Determine the (X, Y) coordinate at the center of the cell enclosing the given text.  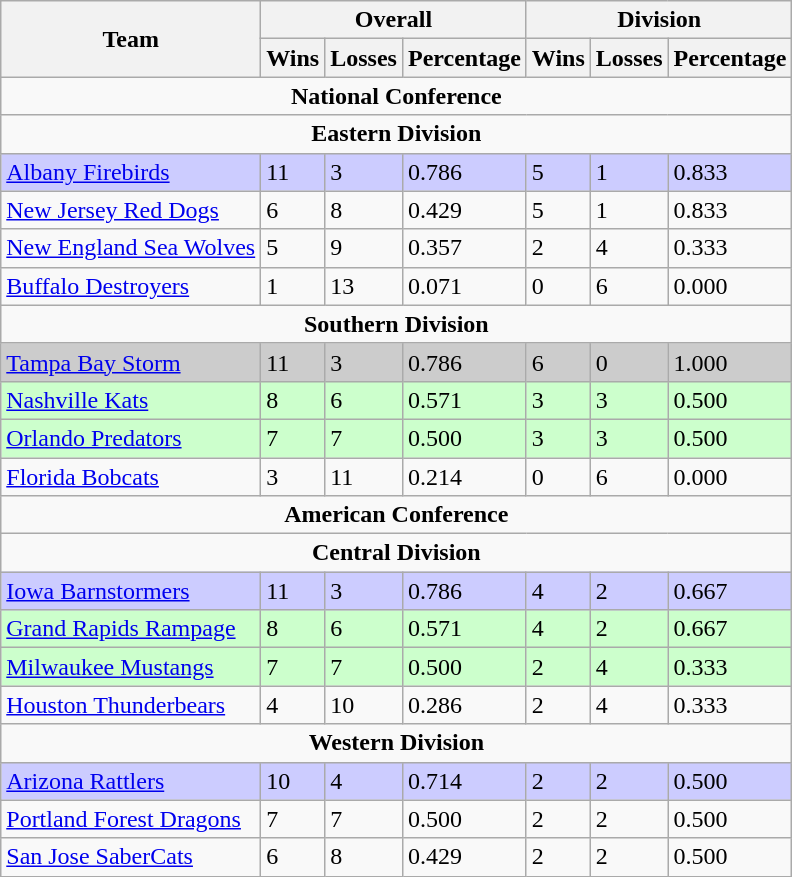
Division (659, 20)
9 (364, 248)
0.714 (464, 781)
Central Division (396, 553)
0.071 (464, 286)
Western Division (396, 743)
Arizona Rattlers (131, 781)
Milwaukee Mustangs (131, 667)
Southern Division (396, 324)
San Jose SaberCats (131, 857)
0.214 (464, 477)
Houston Thunderbears (131, 705)
Grand Rapids Rampage (131, 629)
13 (364, 286)
New England Sea Wolves (131, 248)
New Jersey Red Dogs (131, 210)
Albany Firebirds (131, 172)
Overall (394, 20)
Iowa Barnstormers (131, 591)
0.286 (464, 705)
Portland Forest Dragons (131, 819)
Nashville Kats (131, 400)
0.357 (464, 248)
Orlando Predators (131, 438)
American Conference (396, 515)
1.000 (730, 362)
Buffalo Destroyers (131, 286)
Eastern Division (396, 134)
Team (131, 39)
National Conference (396, 96)
Tampa Bay Storm (131, 362)
Florida Bobcats (131, 477)
